Find where the given text appears and provide that cell's center as [x, y] coordinate. 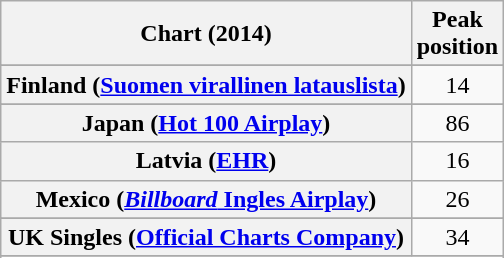
16 [457, 161]
Finland (Suomen virallinen latauslista) [206, 85]
UK Singles (Official Charts Company) [206, 237]
86 [457, 123]
Chart (2014) [206, 34]
26 [457, 199]
Peakposition [457, 34]
Japan (Hot 100 Airplay) [206, 123]
34 [457, 237]
14 [457, 85]
Latvia (EHR) [206, 161]
Mexico (Billboard Ingles Airplay) [206, 199]
